Find where the given text appears and provide that cell's center as (X, Y) coordinate. 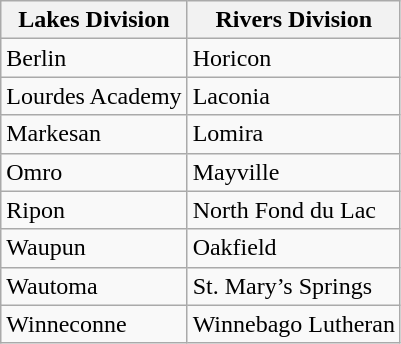
Omro (94, 172)
Winnebago Lutheran (294, 324)
Laconia (294, 96)
Rivers Division (294, 20)
Mayville (294, 172)
Oakfield (294, 248)
Ripon (94, 210)
Lakes Division (94, 20)
Wautoma (94, 286)
Lomira (294, 134)
Lourdes Academy (94, 96)
Berlin (94, 58)
Horicon (294, 58)
Markesan (94, 134)
North Fond du Lac (294, 210)
St. Mary’s Springs (294, 286)
Winneconne (94, 324)
Waupun (94, 248)
